Extract the [X, Y] coordinate from the center of the cell holding the provided text.  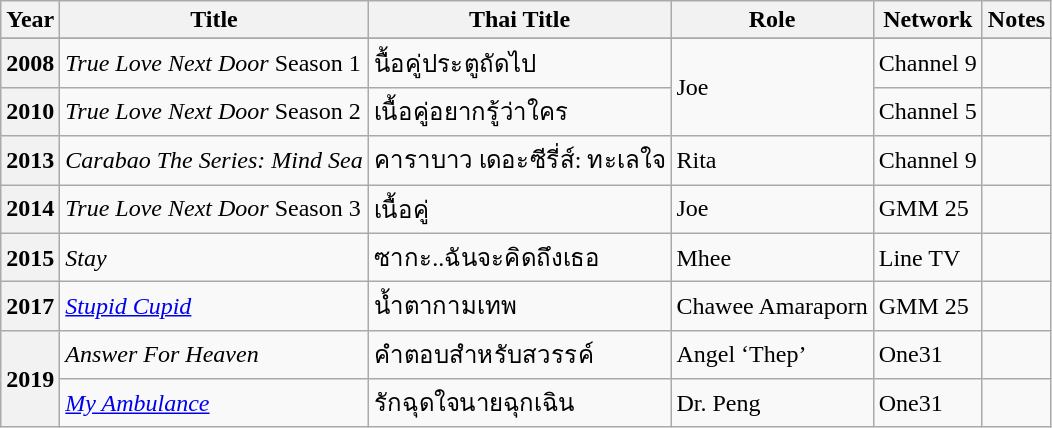
ซากะ..ฉันจะคิดถึงเธอ [520, 258]
Channel 5 [928, 112]
Rita [772, 160]
นื้อคู่ประตูถัดไป [520, 64]
2014 [30, 208]
Answer For Heaven [214, 354]
Dr. Peng [772, 404]
2017 [30, 306]
Stay [214, 258]
น้ำตากามเทพ [520, 306]
2010 [30, 112]
Notes [1016, 20]
2019 [30, 378]
Stupid Cupid [214, 306]
Mhee [772, 258]
Line TV [928, 258]
Thai Title [520, 20]
Angel ‘Thep’ [772, 354]
Role [772, 20]
Network [928, 20]
เนื้อคู่อยากรู้ว่าใคร [520, 112]
เนื้อคู่ [520, 208]
2008 [30, 64]
2013 [30, 160]
Chawee Amaraporn [772, 306]
True Love Next Door Season 2 [214, 112]
Title [214, 20]
คำตอบสำหรับสวรรค์ [520, 354]
Carabao The Series: Mind Sea [214, 160]
2015 [30, 258]
Year [30, 20]
My Ambulance [214, 404]
รักฉุดใจนายฉุกเฉิน [520, 404]
True Love Next Door Season 1 [214, 64]
True Love Next Door Season 3 [214, 208]
คาราบาว เดอะซีรี่ส์: ทะเลใจ [520, 160]
